From the cell containing the given text, extract its center point as [x, y] coordinate. 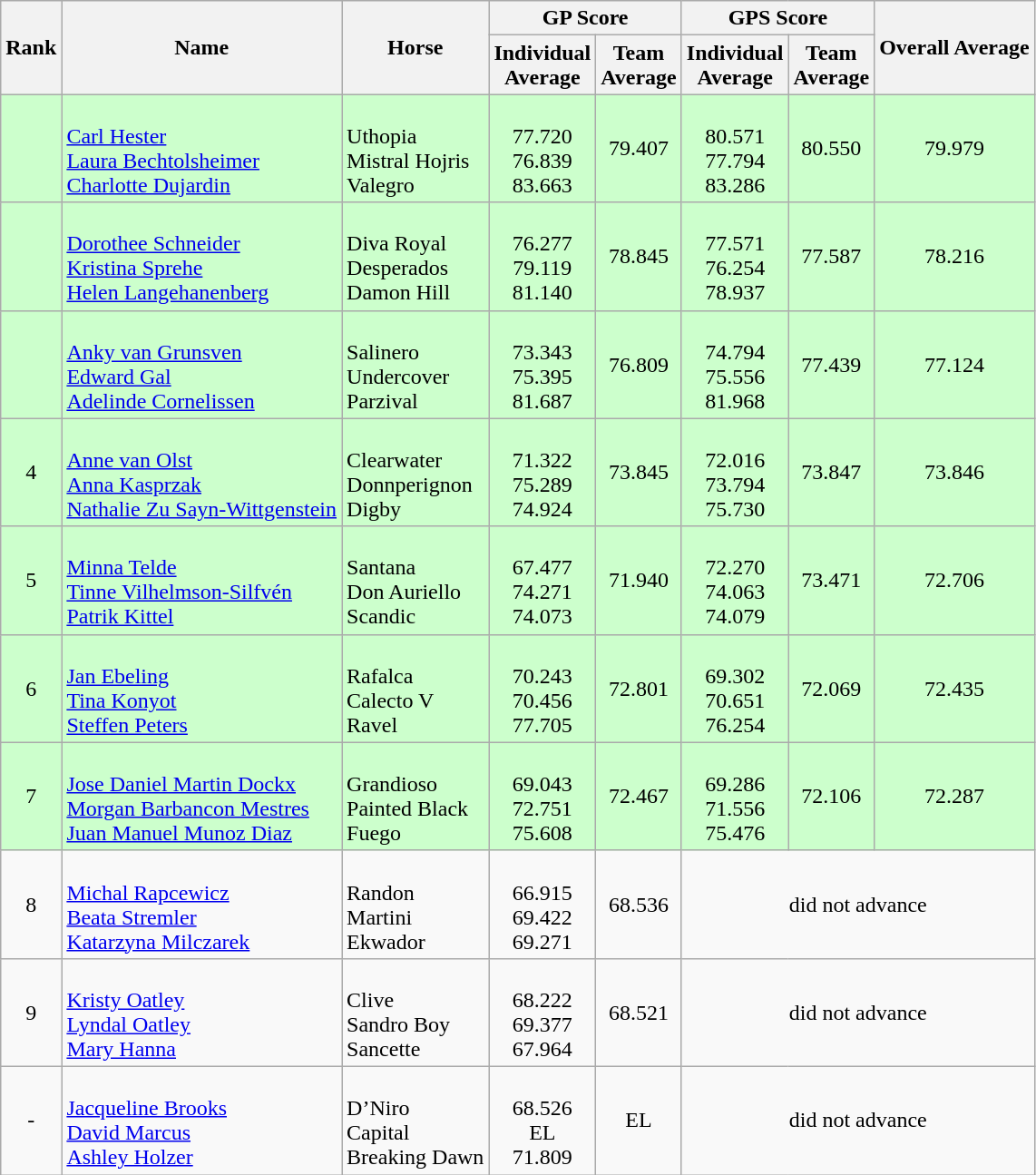
7 [31, 797]
- [31, 1120]
ClearwaterDonnperignon Digby [415, 472]
72.435 [954, 688]
UthopiaMistral HojrisValegro [415, 149]
SantanaDon Auriello Scandic [415, 581]
Diva RoyalDesperados Damon Hill [415, 256]
73.471 [831, 581]
Jan Ebeling Tina Konyot Steffen Peters [201, 688]
72.069 [831, 688]
72.801 [639, 688]
EL [639, 1120]
68.536 [639, 904]
77.72076.83983.663 [542, 149]
69.04372.75175.608 [542, 797]
Minna Telde Tinne Vilhelmson-Silfvén Patrik Kittel [201, 581]
72.106 [831, 797]
76.27779.11981.140 [542, 256]
5 [31, 581]
Kristy Oatley Lyndal Oatley Mary Hanna [201, 1013]
GrandiosoPainted BlackFuego [415, 797]
74.79475.55681.968 [735, 365]
6 [31, 688]
77.124 [954, 365]
Jose Daniel Martin Dockx Morgan Barbancon Mestres Juan Manuel Munoz Diaz [201, 797]
Overall Average [954, 47]
SalineroUndercover Parzival [415, 365]
73.845 [639, 472]
Anne van Olst Anna Kasprzak Nathalie Zu Sayn-Wittgenstein [201, 472]
77.439 [831, 365]
73.846 [954, 472]
RafalcaCalecto V Ravel [415, 688]
80.550 [831, 149]
66.91569.42269.271 [542, 904]
GPS Score [777, 18]
Horse [415, 47]
Jacqueline Brooks David Marcus Ashley Holzer [201, 1120]
CliveSandro BoySancette [415, 1013]
72.287 [954, 797]
Anky van Grunsven Edward Gal Adelinde Cornelissen [201, 365]
68.526EL71.809 [542, 1120]
8 [31, 904]
68.521 [639, 1013]
80.57177.79483.286 [735, 149]
69.28671.55675.476 [735, 797]
Rank [31, 47]
71.32275.28974.924 [542, 472]
68.22269.37767.964 [542, 1013]
78.216 [954, 256]
73.847 [831, 472]
72.706 [954, 581]
RandonMartiniEkwador [415, 904]
77.57176.25478.937 [735, 256]
9 [31, 1013]
79.979 [954, 149]
76.809 [639, 365]
67.47774.27174.073 [542, 581]
73.34375.39581.687 [542, 365]
Michal Rapcewicz Beata Stremler Katarzyna Milczarek [201, 904]
72.467 [639, 797]
78.845 [639, 256]
Dorothee Schneider Kristina Sprehe Helen Langehanenberg [201, 256]
71.940 [639, 581]
79.407 [639, 149]
D’NiroCapitalBreaking Dawn [415, 1120]
Name [201, 47]
GP Score [585, 18]
Carl Hester Laura Bechtolsheimer Charlotte Dujardin [201, 149]
69.30270.65176.254 [735, 688]
77.587 [831, 256]
72.01673.79475.730 [735, 472]
72.27074.06374.079 [735, 581]
4 [31, 472]
70.24370.45677.705 [542, 688]
